Search for the cell housing the specified text and yield its [X, Y] center coordinate. 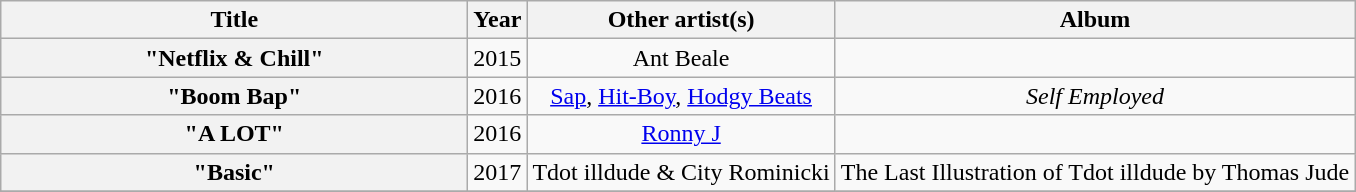
"A LOT" [234, 134]
Other artist(s) [681, 20]
The Last Illustration of Tdot illdude by Thomas Jude [1094, 172]
2017 [498, 172]
"Netflix & Chill" [234, 58]
Ronny J [681, 134]
"Basic" [234, 172]
Year [498, 20]
2015 [498, 58]
Self Employed [1094, 96]
Album [1094, 20]
Ant Beale [681, 58]
"Boom Bap" [234, 96]
Title [234, 20]
Tdot illdude & City Rominicki [681, 172]
Sap, Hit-Boy, Hodgy Beats [681, 96]
